Extract the [x, y] coordinate from the center of the cell holding the provided text.  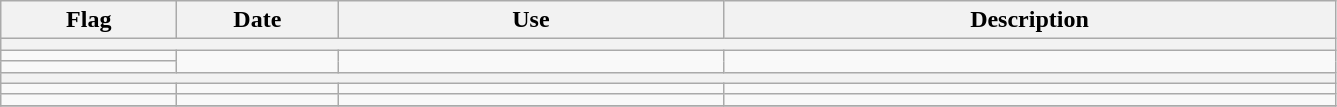
Description [1030, 20]
Flag [89, 20]
Date [258, 20]
Use [531, 20]
